For the text-containing cell, return its midpoint in (x, y) coordinate format. 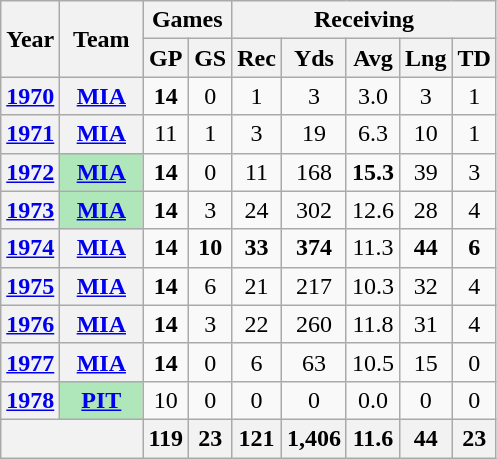
11.8 (372, 324)
Year (30, 39)
31 (426, 324)
12.6 (372, 210)
1970 (30, 96)
GP (166, 58)
33 (257, 248)
217 (314, 286)
Games (188, 20)
Receiving (364, 20)
1975 (30, 286)
28 (426, 210)
21 (257, 286)
Yds (314, 58)
6.3 (372, 134)
302 (314, 210)
15.3 (372, 172)
1972 (30, 172)
1976 (30, 324)
24 (257, 210)
PIT (102, 400)
63 (314, 362)
374 (314, 248)
1977 (30, 362)
TD (474, 58)
11.3 (372, 248)
168 (314, 172)
Lng (426, 58)
1974 (30, 248)
11.6 (372, 438)
10.5 (372, 362)
Avg (372, 58)
19 (314, 134)
260 (314, 324)
0.0 (372, 400)
Rec (257, 58)
10.3 (372, 286)
121 (257, 438)
1978 (30, 400)
1,406 (314, 438)
32 (426, 286)
1973 (30, 210)
119 (166, 438)
22 (257, 324)
Team (102, 39)
39 (426, 172)
15 (426, 362)
1971 (30, 134)
3.0 (372, 96)
GS (210, 58)
